Find where the given text appears and provide that cell's center as [x, y] coordinate. 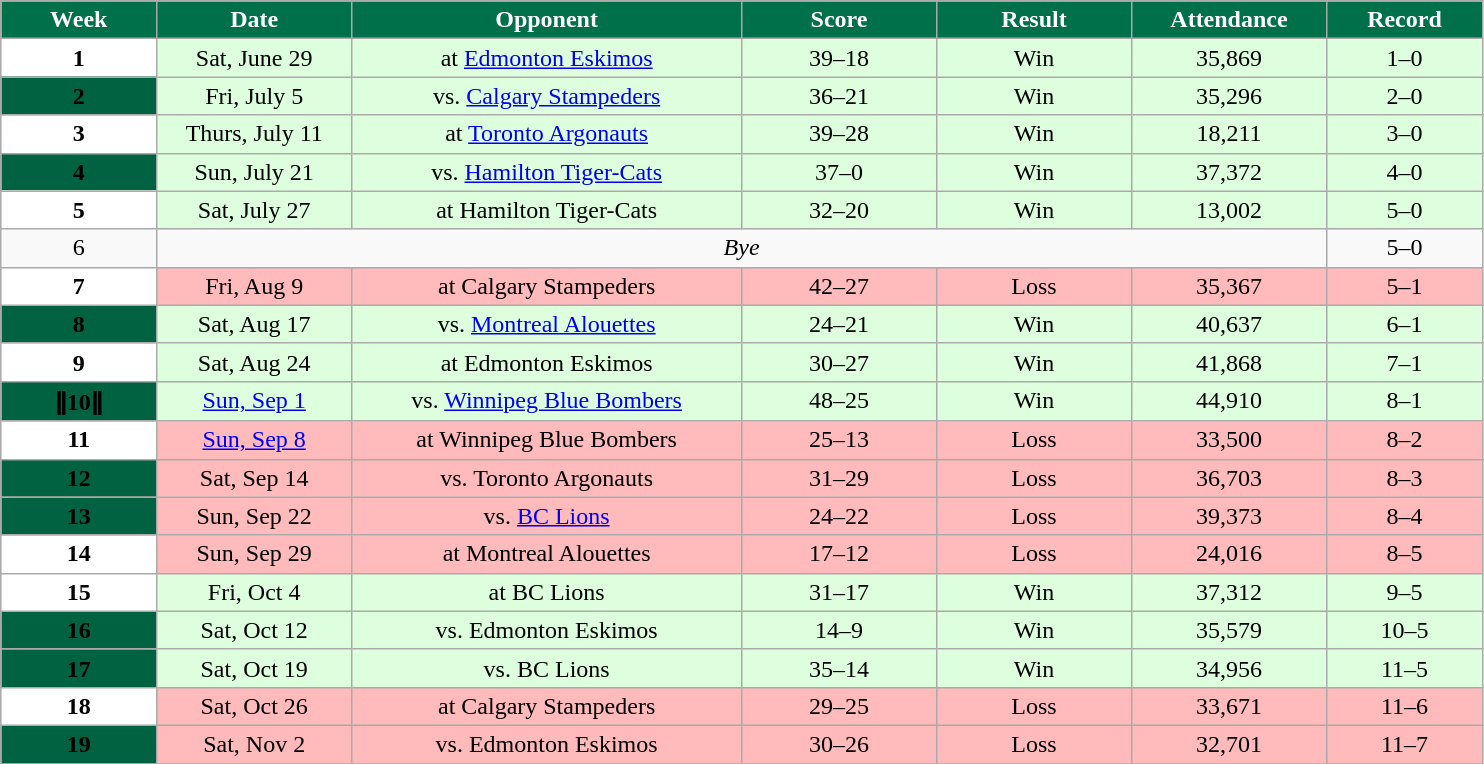
24–22 [840, 516]
36–21 [840, 96]
30–27 [840, 362]
ǁ10ǁ [79, 401]
4 [79, 172]
Sun, July 21 [254, 172]
33,500 [1228, 440]
8–3 [1404, 478]
35,367 [1228, 286]
at BC Lions [547, 592]
17 [79, 668]
Sat, Sep 14 [254, 478]
Opponent [547, 20]
34,956 [1228, 668]
Thurs, July 11 [254, 134]
4–0 [1404, 172]
Sat, June 29 [254, 58]
Sat, Nov 2 [254, 744]
13,002 [1228, 210]
Fri, Aug 9 [254, 286]
at Toronto Argonauts [547, 134]
at Hamilton Tiger-Cats [547, 210]
44,910 [1228, 401]
Attendance [1228, 20]
vs. Montreal Alouettes [547, 324]
24,016 [1228, 554]
5 [79, 210]
8 [79, 324]
3–0 [1404, 134]
Sun, Sep 1 [254, 401]
39–18 [840, 58]
30–26 [840, 744]
35,869 [1228, 58]
Sun, Sep 22 [254, 516]
39–28 [840, 134]
8–4 [1404, 516]
Sun, Sep 8 [254, 440]
vs. Calgary Stampeders [547, 96]
31–17 [840, 592]
48–25 [840, 401]
1 [79, 58]
11–5 [1404, 668]
1–0 [1404, 58]
37,312 [1228, 592]
at Montreal Alouettes [547, 554]
16 [79, 630]
35,579 [1228, 630]
8–2 [1404, 440]
6 [79, 248]
15 [79, 592]
13 [79, 516]
9 [79, 362]
14 [79, 554]
Sat, Oct 19 [254, 668]
9–5 [1404, 592]
vs. Hamilton Tiger-Cats [547, 172]
42–27 [840, 286]
Fri, July 5 [254, 96]
25–13 [840, 440]
2 [79, 96]
40,637 [1228, 324]
37,372 [1228, 172]
12 [79, 478]
35–14 [840, 668]
Sat, July 27 [254, 210]
35,296 [1228, 96]
3 [79, 134]
at Winnipeg Blue Bombers [547, 440]
31–29 [840, 478]
24–21 [840, 324]
19 [79, 744]
2–0 [1404, 96]
17–12 [840, 554]
29–25 [840, 706]
vs. Winnipeg Blue Bombers [547, 401]
Score [840, 20]
Fri, Oct 4 [254, 592]
Bye [742, 248]
32,701 [1228, 744]
39,373 [1228, 516]
Sat, Aug 24 [254, 362]
11 [79, 440]
Sat, Aug 17 [254, 324]
7 [79, 286]
18,211 [1228, 134]
33,671 [1228, 706]
11–6 [1404, 706]
Sun, Sep 29 [254, 554]
41,868 [1228, 362]
vs. Toronto Argonauts [547, 478]
36,703 [1228, 478]
Result [1034, 20]
6–1 [1404, 324]
8–5 [1404, 554]
8–1 [1404, 401]
7–1 [1404, 362]
Record [1404, 20]
Week [79, 20]
32–20 [840, 210]
5–1 [1404, 286]
Date [254, 20]
37–0 [840, 172]
Sat, Oct 26 [254, 706]
Sat, Oct 12 [254, 630]
11–7 [1404, 744]
14–9 [840, 630]
18 [79, 706]
10–5 [1404, 630]
